Provide the [x, y] coordinate of the cell's center where the given text is located.  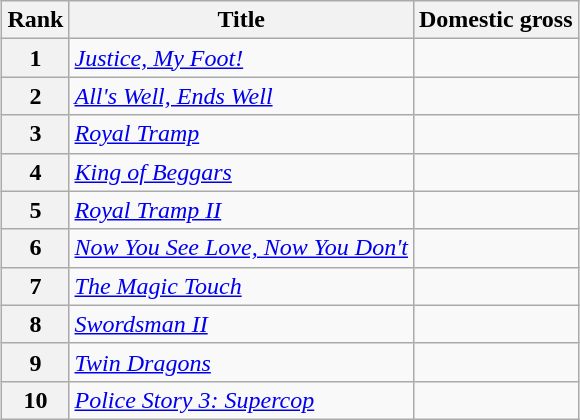
1 [36, 58]
9 [36, 362]
Title [241, 20]
5 [36, 210]
King of Beggars [241, 172]
6 [36, 248]
Royal Tramp II [241, 210]
Justice, My Foot! [241, 58]
10 [36, 400]
The Magic Touch [241, 286]
7 [36, 286]
Domestic gross [496, 20]
All's Well, Ends Well [241, 96]
4 [36, 172]
8 [36, 324]
Twin Dragons [241, 362]
Rank [36, 20]
Swordsman II [241, 324]
2 [36, 96]
3 [36, 134]
Now You See Love, Now You Don't [241, 248]
Police Story 3: Supercop [241, 400]
Royal Tramp [241, 134]
